Extract the [x, y] coordinate from the center of the cell holding the provided text.  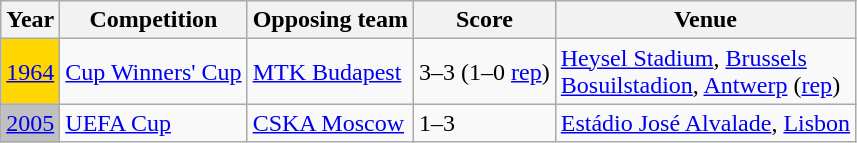
1–3 [485, 123]
UEFA Cup [154, 123]
3–3 (1–0 rep) [485, 72]
CSKA Moscow [330, 123]
Year [30, 20]
2005 [30, 123]
1964 [30, 72]
Venue [705, 20]
Score [485, 20]
Competition [154, 20]
Cup Winners' Cup [154, 72]
MTK Budapest [330, 72]
Heysel Stadium, Brussels Bosuilstadion, Antwerp (rep) [705, 72]
Opposing team [330, 20]
Estádio José Alvalade, Lisbon [705, 123]
